Return (X, Y) of the center of cell containing provided text 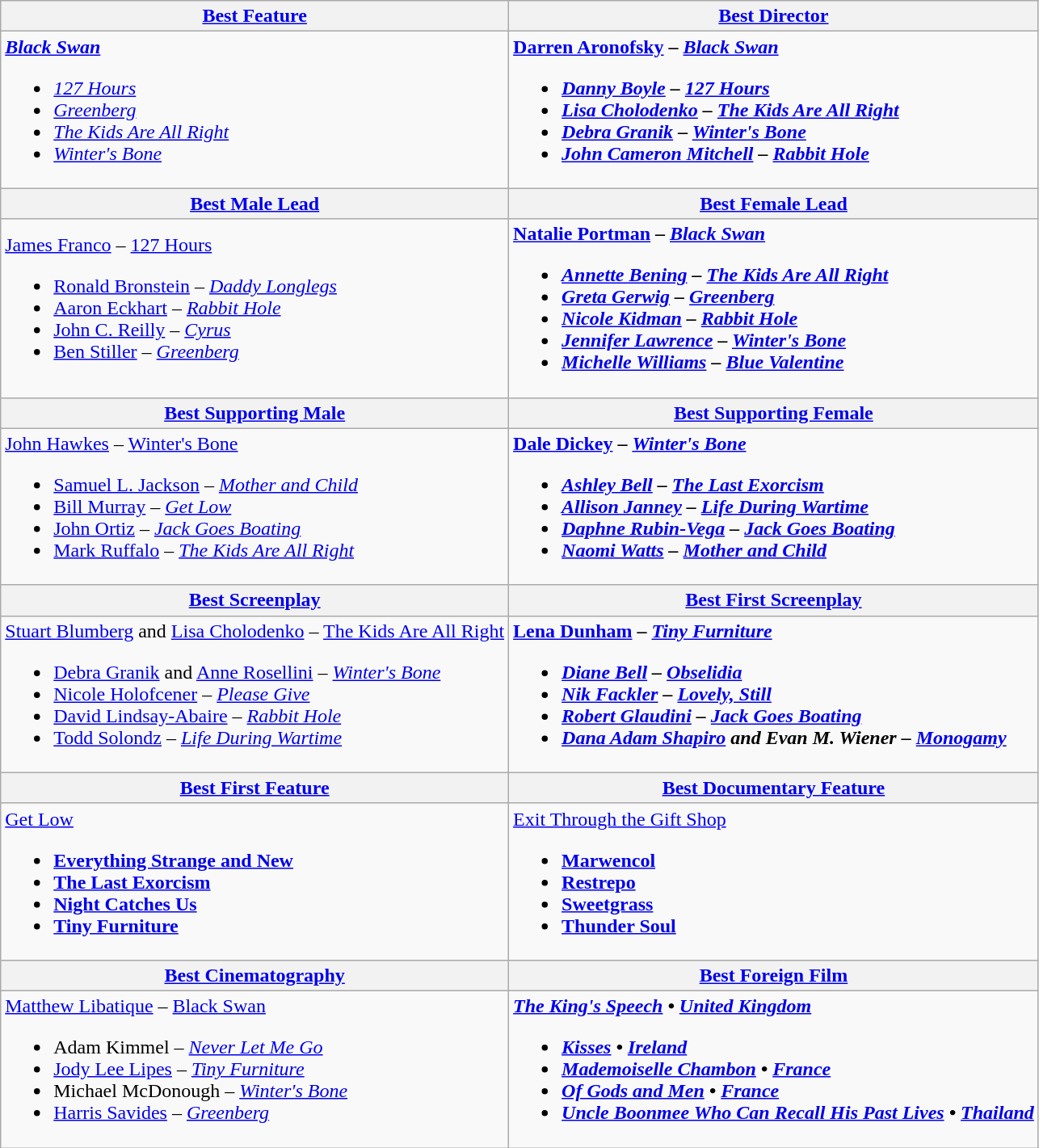
Best Supporting Female (774, 413)
James Franco – 127 HoursRonald Bronstein – Daddy LonglegsAaron Eckhart – Rabbit HoleJohn C. Reilly – CyrusBen Stiller – Greenberg (255, 309)
Best Documentary Feature (774, 788)
Best Male Lead (255, 204)
Best Cinematography (255, 975)
Best Female Lead (774, 204)
Black Swan127 HoursGreenbergThe Kids Are All RightWinter's Bone (255, 110)
Exit Through the Gift ShopMarwencolRestrepoSweetgrassThunder Soul (774, 881)
Best Supporting Male (255, 413)
Matthew Libatique – Black SwanAdam Kimmel – Never Let Me GoJody Lee Lipes – Tiny FurnitureMichael McDonough – Winter's BoneHarris Savides – Greenberg (255, 1069)
Best Foreign Film (774, 975)
Get LowEverything Strange and NewThe Last ExorcismNight Catches UsTiny Furniture (255, 881)
Best Director (774, 16)
Best Screenplay (255, 600)
Best First Screenplay (774, 600)
Best Feature (255, 16)
Best First Feature (255, 788)
